Detect which cell encompasses the target text, then output its [x, y] center coordinate. 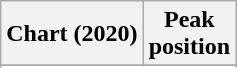
Chart (2020) [72, 34]
Peakposition [189, 34]
